Capture the cell that displays the provided text and extract its (X, Y) central coordinate. 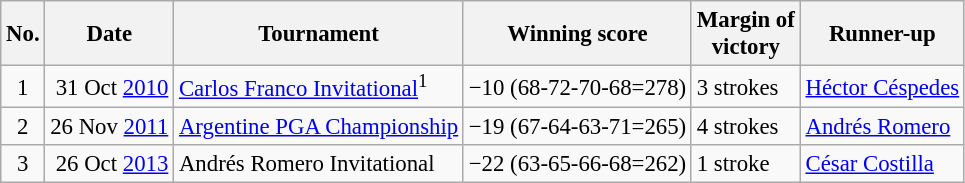
4 strokes (746, 127)
Andrés Romero (882, 127)
1 (23, 87)
Héctor Céspedes (882, 87)
−10 (68-72-70-68=278) (577, 87)
2 (23, 127)
Date (110, 34)
Runner-up (882, 34)
César Costilla (882, 164)
−19 (67-64-63-71=265) (577, 127)
Winning score (577, 34)
31 Oct 2010 (110, 87)
1 stroke (746, 164)
Argentine PGA Championship (319, 127)
Margin ofvictory (746, 34)
Andrés Romero Invitational (319, 164)
26 Oct 2013 (110, 164)
−22 (63-65-66-68=262) (577, 164)
No. (23, 34)
26 Nov 2011 (110, 127)
Tournament (319, 34)
3 (23, 164)
3 strokes (746, 87)
Carlos Franco Invitational1 (319, 87)
